Capture the cell that displays the provided text and extract its [x, y] central coordinate. 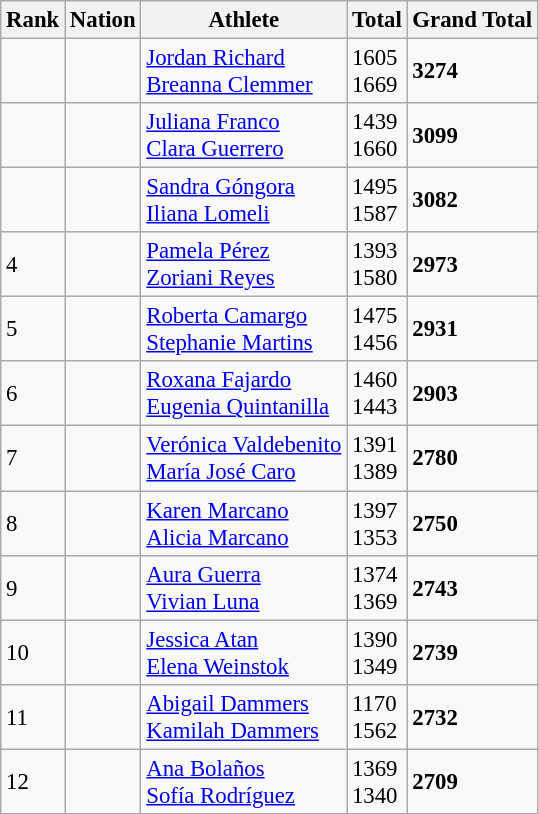
10 [33, 652]
9 [33, 588]
Pamela PérezZoriani Reyes [244, 264]
13741369 [377, 588]
Juliana FrancoClara Guerrero [244, 136]
6 [33, 394]
3082 [472, 200]
2750 [472, 524]
8 [33, 524]
14951587 [377, 200]
16051669 [377, 72]
Total [377, 20]
2743 [472, 588]
Grand Total [472, 20]
Sandra GóngoraIliana Lomeli [244, 200]
Jordan RichardBreanna Clemmer [244, 72]
14601443 [377, 394]
11 [33, 716]
5 [33, 330]
Abigail DammersKamilah Dammers [244, 716]
Jessica AtanElena Weinstok [244, 652]
Aura GuerraVivian Luna [244, 588]
Rank [33, 20]
Ana BolañosSofía Rodríguez [244, 782]
13931580 [377, 264]
2903 [472, 394]
2973 [472, 264]
3274 [472, 72]
Roxana FajardoEugenia Quintanilla [244, 394]
13971353 [377, 524]
14751456 [377, 330]
3099 [472, 136]
2780 [472, 458]
2931 [472, 330]
13901349 [377, 652]
4 [33, 264]
Athlete [244, 20]
Karen MarcanoAlicia Marcano [244, 524]
2739 [472, 652]
13911389 [377, 458]
Nation [103, 20]
7 [33, 458]
13691340 [377, 782]
12 [33, 782]
2709 [472, 782]
14391660 [377, 136]
2732 [472, 716]
Roberta CamargoStephanie Martins [244, 330]
11701562 [377, 716]
Verónica ValdebenitoMaría José Caro [244, 458]
